Provide the (x, y) coordinate of the cell's center where the given text is located.  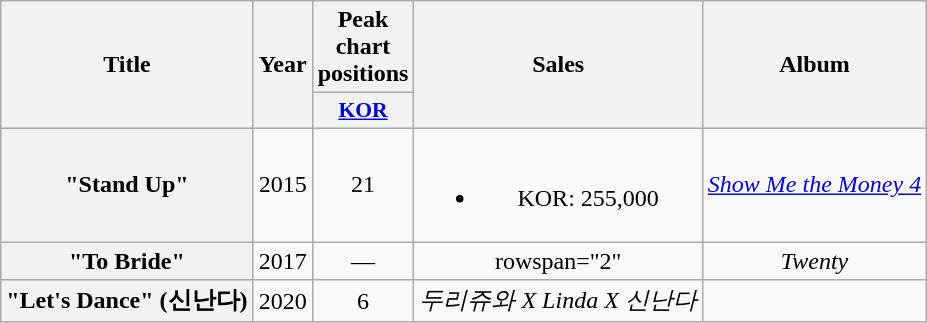
Peak chart positions (363, 47)
Twenty (814, 261)
Sales (558, 65)
Show Me the Money 4 (814, 184)
"Let's Dance" (신난다) (127, 302)
Album (814, 65)
KOR (363, 111)
2017 (282, 261)
두리쥬와 X Linda X 신난다 (558, 302)
rowspan="2" (558, 261)
— (363, 261)
21 (363, 184)
2015 (282, 184)
6 (363, 302)
Title (127, 65)
KOR: 255,000 (558, 184)
"To Bride" (127, 261)
"Stand Up" (127, 184)
Year (282, 65)
2020 (282, 302)
